For the text-containing cell, return its midpoint in [X, Y] coordinate format. 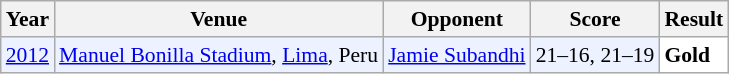
Score [596, 19]
2012 [28, 55]
Venue [218, 19]
21–16, 21–19 [596, 55]
Year [28, 19]
Gold [694, 55]
Jamie Subandhi [456, 55]
Result [694, 19]
Manuel Bonilla Stadium, Lima, Peru [218, 55]
Opponent [456, 19]
